Return [x, y] of the center of cell containing provided text 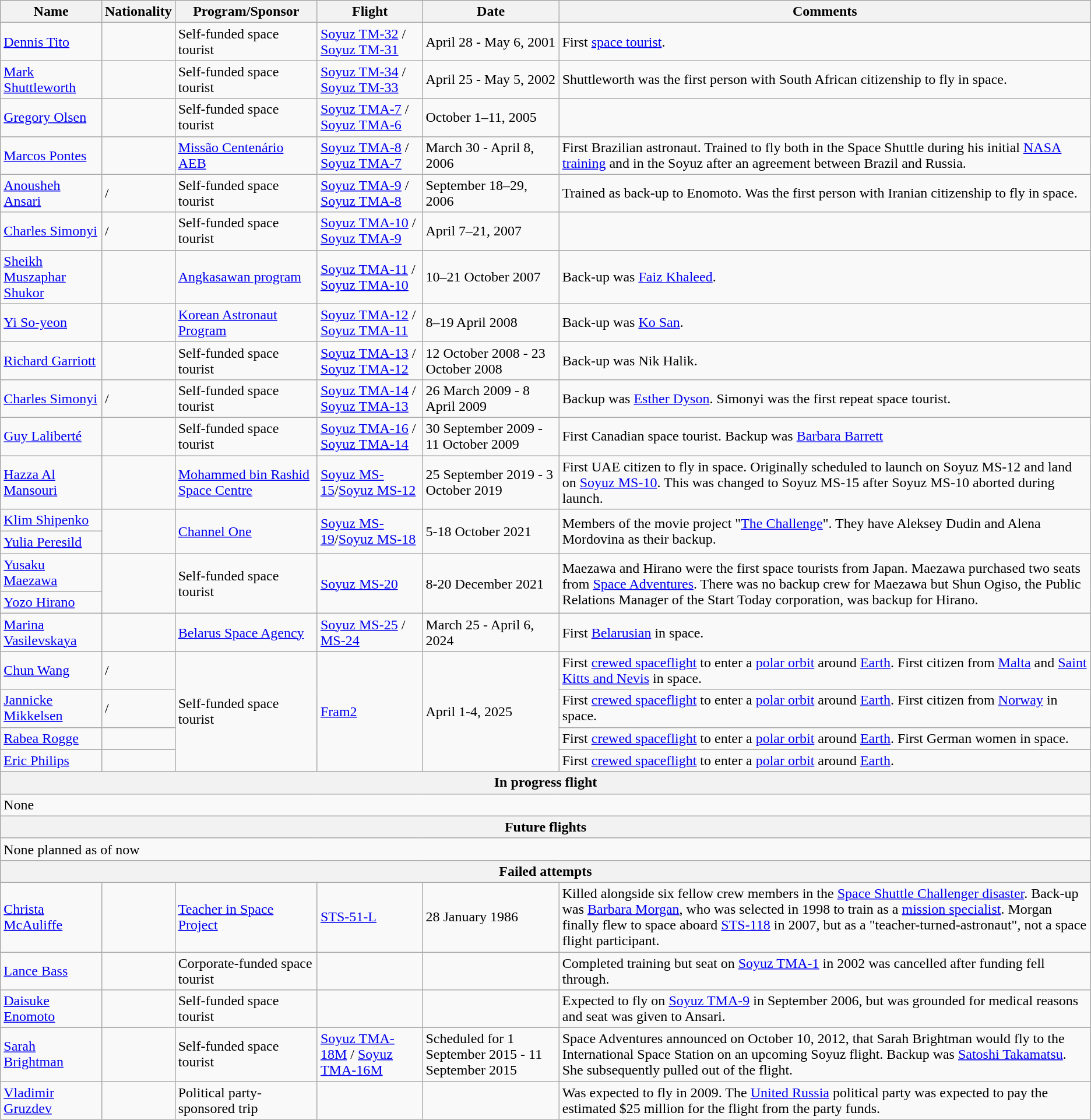
Korean Astronaut Program [246, 323]
April 7–21, 2007 [491, 231]
Scheduled for 1 September 2015 - 11 September 2015 [491, 1055]
STS-51-L [369, 917]
Guy Laliberté [51, 436]
Missão Centenário AEB [246, 155]
12 October 2008 - 23 October 2008 [491, 360]
Nationality [138, 12]
Soyuz TMA-7 / Soyuz TMA-6 [369, 118]
26 March 2009 - 8 April 2009 [491, 399]
Channel One [246, 531]
Program/Sponsor [246, 12]
5-18 October 2021 [491, 531]
Chun Wang [51, 670]
First crewed spaceflight to enter a polar orbit around Earth. [825, 760]
10–21 October 2007 [491, 277]
Corporate-funded space tourist [246, 971]
Eric Philips [51, 760]
Soyuz TMA-11 / Soyuz TMA-10 [369, 277]
Members of the movie project "The Challenge". They have Aleksey Dudin and Alena Mordovina as their backup. [825, 531]
Was expected to fly in 2009. The United Russia political party was expected to pay the estimated $25 million for the flight from the party funds. [825, 1100]
Yi So-yeon [51, 323]
None [545, 805]
Soyuz TMA-9 / Soyuz TMA-8 [369, 193]
April 1-4, 2025 [491, 712]
Christa McAuliffe [51, 917]
First crewed spaceflight to enter a polar orbit around Earth. First German women in space. [825, 738]
October 1–11, 2005 [491, 118]
Soyuz TM-34 / Soyuz TM-33 [369, 79]
Back-up was Faiz Khaleed. [825, 277]
Trained as back-up to Enomoto. Was the first person with Iranian citizenship to fly in space. [825, 193]
Rabea Rogge [51, 738]
Back-up was Nik Halik. [825, 360]
First Belarusian in space. [825, 633]
Gregory Olsen [51, 118]
Comments [825, 12]
Angkasawan program [246, 277]
None planned as of now [545, 849]
Lance Bass [51, 971]
Yulia Peresild [51, 543]
Future flights [545, 827]
First space tourist. [825, 42]
Klim Shipenko [51, 520]
Soyuz TM-32 / Soyuz TM-31 [369, 42]
Failed attempts [545, 871]
Vladimir Gruzdev [51, 1100]
First Canadian space tourist. Backup was Barbara Barrett [825, 436]
Marcos Pontes [51, 155]
Shuttleworth was the first person with South African citizenship to fly in space. [825, 79]
September 18–29, 2006 [491, 193]
Yusaku Maezawa [51, 572]
Backup was Esther Dyson. Simonyi was the first repeat space tourist. [825, 399]
Soyuz TMA-16 / Soyuz TMA-14 [369, 436]
April 28 - May 6, 2001 [491, 42]
Richard Garriott [51, 360]
30 September 2009 - 11 October 2009 [491, 436]
Soyuz TMA-13 / Soyuz TMA-12 [369, 360]
Fram2 [369, 712]
8-20 December 2021 [491, 584]
Completed training but seat on Soyuz TMA-1 in 2002 was cancelled after funding fell through. [825, 971]
8–19 April 2008 [491, 323]
First crewed spaceflight to enter a polar orbit around Earth. First citizen from Malta and Saint Kitts and Nevis in space. [825, 670]
Daisuke Enomoto [51, 1009]
Soyuz MS-25 / MS-24 [369, 633]
Yozo Hirano [51, 603]
Anousheh Ansari [51, 193]
28 January 1986 [491, 917]
Sarah Brightman [51, 1055]
Sheikh Muszaphar Shukor [51, 277]
Soyuz TMA-10 / Soyuz TMA-9 [369, 231]
Political party-sponsored trip [246, 1100]
Mark Shuttleworth [51, 79]
Soyuz MS-20 [369, 584]
Mohammed bin Rashid Space Centre [246, 482]
Date [491, 12]
Dennis Tito [51, 42]
Soyuz TMA-8 / Soyuz TMA-7 [369, 155]
Belarus Space Agency [246, 633]
Hazza Al Mansouri [51, 482]
March 25 - April 6, 2024 [491, 633]
Name [51, 12]
Flight [369, 12]
25 September 2019 - 3 October 2019 [491, 482]
In progress flight [545, 783]
Marina Vasilevskaya [51, 633]
March 30 - April 8, 2006 [491, 155]
Soyuz TMA-12 / Soyuz TMA-11 [369, 323]
April 25 - May 5, 2002 [491, 79]
Back-up was Ko San. [825, 323]
First crewed spaceflight to enter a polar orbit around Earth. First citizen from Norway in space. [825, 709]
Expected to fly on Soyuz TMA-9 in September 2006, but was grounded for medical reasons and seat was given to Ansari. [825, 1009]
Soyuz TMA-14 / Soyuz TMA-13 [369, 399]
Soyuz MS-19/Soyuz MS-18 [369, 531]
Jannicke Mikkelsen [51, 709]
Soyuz MS-15/Soyuz MS-12 [369, 482]
Soyuz TMA-18M / Soyuz TMA-16M [369, 1055]
Teacher in Space Project [246, 917]
